Determine the (X, Y) coordinate at the center of the cell enclosing the given text.  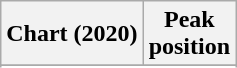
Peakposition (189, 34)
Chart (2020) (72, 34)
